For the text-containing cell, return its midpoint in (X, Y) coordinate format. 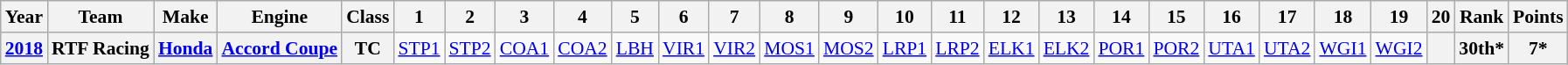
30th* (1481, 48)
15 (1176, 17)
RTF Racing (101, 48)
STP1 (419, 48)
10 (905, 17)
Points (1538, 17)
MOS2 (849, 48)
1 (419, 17)
14 (1120, 17)
5 (635, 17)
WGI1 (1343, 48)
Engine (280, 17)
Team (101, 17)
STP2 (470, 48)
19 (1399, 17)
LBH (635, 48)
Class (367, 17)
Honda (185, 48)
VIR2 (734, 48)
16 (1232, 17)
WGI2 (1399, 48)
20 (1441, 17)
12 (1012, 17)
UTA1 (1232, 48)
11 (958, 17)
VIR1 (683, 48)
POR2 (1176, 48)
LRP2 (958, 48)
6 (683, 17)
TC (367, 48)
17 (1287, 17)
4 (582, 17)
7* (1538, 48)
2 (470, 17)
3 (524, 17)
UTA2 (1287, 48)
COA1 (524, 48)
18 (1343, 17)
POR1 (1120, 48)
13 (1066, 17)
Accord Coupe (280, 48)
ELK1 (1012, 48)
Rank (1481, 17)
8 (789, 17)
MOS1 (789, 48)
Year (24, 17)
Make (185, 17)
9 (849, 17)
2018 (24, 48)
COA2 (582, 48)
7 (734, 17)
ELK2 (1066, 48)
LRP1 (905, 48)
